Capture the cell that displays the provided text and extract its [X, Y] central coordinate. 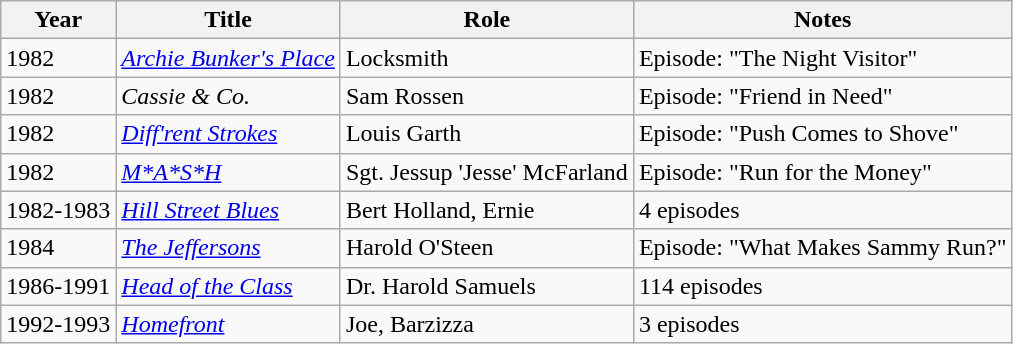
Dr. Harold Samuels [486, 286]
Episode: "The Night Visitor" [822, 58]
Head of the Class [228, 286]
Role [486, 20]
Title [228, 20]
Sam Rossen [486, 96]
Harold O'Steen [486, 248]
Episode: "What Makes Sammy Run?" [822, 248]
Notes [822, 20]
Archie Bunker's Place [228, 58]
Episode: "Run for the Money" [822, 172]
Diff'rent Strokes [228, 134]
Locksmith [486, 58]
1982-1983 [58, 210]
Episode: "Push Comes to Shove" [822, 134]
1986-1991 [58, 286]
4 episodes [822, 210]
1992-1993 [58, 324]
1984 [58, 248]
Episode: "Friend in Need" [822, 96]
The Jeffersons [228, 248]
M*A*S*H [228, 172]
Sgt. Jessup 'Jesse' McFarland [486, 172]
Joe, Barzizza [486, 324]
3 episodes [822, 324]
Louis Garth [486, 134]
Year [58, 20]
Bert Holland, Ernie [486, 210]
114 episodes [822, 286]
Cassie & Co. [228, 96]
Homefront [228, 324]
Hill Street Blues [228, 210]
